Find where the given text appears and provide that cell's center as [X, Y] coordinate. 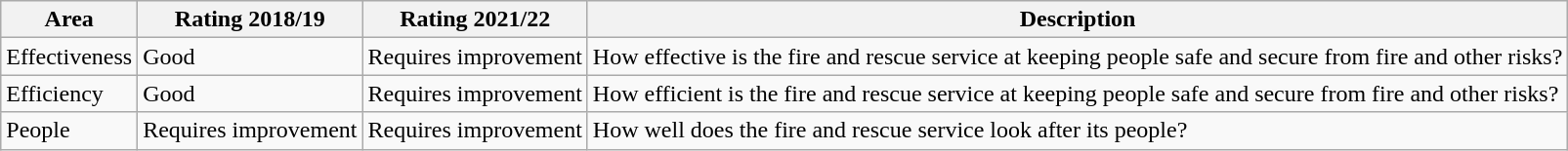
Description [1078, 19]
Rating 2018/19 [250, 19]
How effective is the fire and rescue service at keeping people safe and secure from fire and other risks? [1078, 57]
Efficiency [69, 94]
Area [69, 19]
Rating 2021/22 [475, 19]
How well does the fire and rescue service look after its people? [1078, 131]
Effectiveness [69, 57]
People [69, 131]
How efficient is the fire and rescue service at keeping people safe and secure from fire and other risks? [1078, 94]
